Return (X, Y) of the center of cell containing provided text 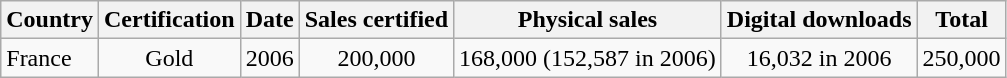
16,032 in 2006 (819, 58)
2006 (270, 58)
Gold (169, 58)
200,000 (376, 58)
250,000 (962, 58)
Digital downloads (819, 20)
Date (270, 20)
Total (962, 20)
Sales certified (376, 20)
168,000 (152,587 in 2006) (588, 58)
France (50, 58)
Physical sales (588, 20)
Certification (169, 20)
Country (50, 20)
